Capture the cell that displays the provided text and extract its [X, Y] central coordinate. 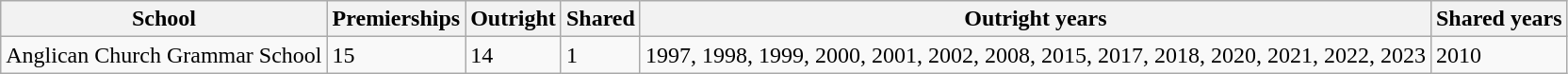
Outright [514, 19]
1 [600, 55]
Outright years [1035, 19]
School [164, 19]
15 [396, 55]
14 [514, 55]
Premierships [396, 19]
2010 [1498, 55]
1997, 1998, 1999, 2000, 2001, 2002, 2008, 2015, 2017, 2018, 2020, 2021, 2022, 2023 [1035, 55]
Anglican Church Grammar School [164, 55]
Shared years [1498, 19]
Shared [600, 19]
